Scan for the cell matching the given text and deliver its [x, y] coordinate at center. 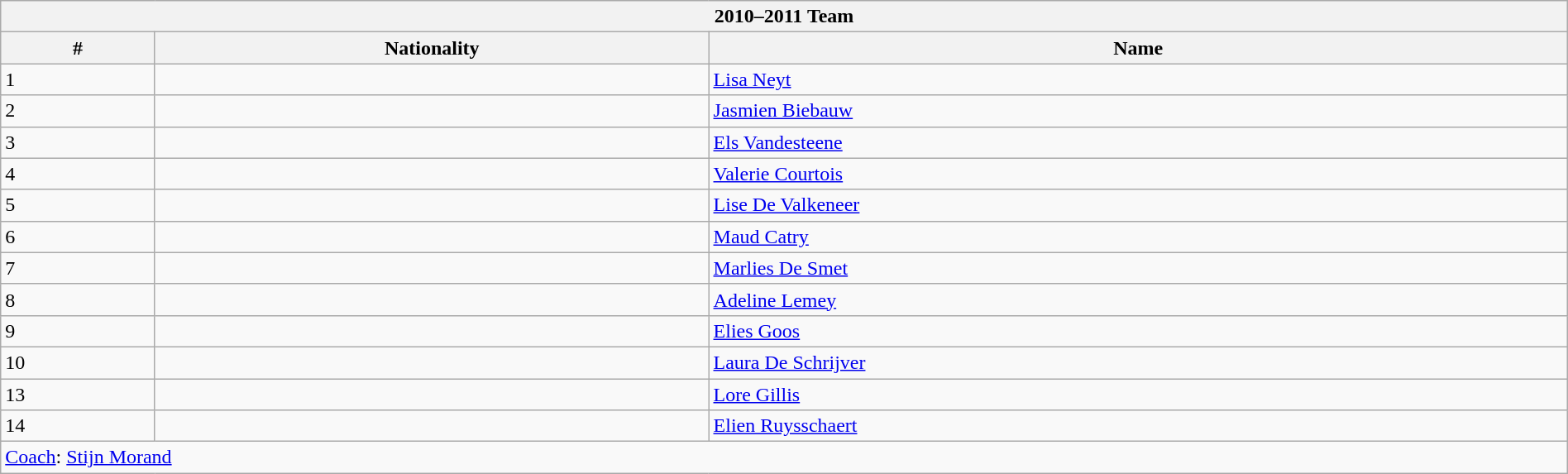
Laura De Schrijver [1138, 362]
8 [78, 299]
5 [78, 205]
Elies Goos [1138, 331]
Lore Gillis [1138, 395]
14 [78, 426]
Maud Catry [1138, 237]
7 [78, 268]
Lise De Valkeneer [1138, 205]
1 [78, 79]
Name [1138, 48]
Els Vandesteene [1138, 142]
13 [78, 395]
Marlies De Smet [1138, 268]
9 [78, 331]
Lisa Neyt [1138, 79]
2 [78, 111]
Valerie Courtois [1138, 174]
10 [78, 362]
2010–2011 Team [784, 17]
Jasmien Biebauw [1138, 111]
Elien Ruysschaert [1138, 426]
Nationality [432, 48]
# [78, 48]
Coach: Stijn Morand [784, 457]
6 [78, 237]
4 [78, 174]
Adeline Lemey [1138, 299]
3 [78, 142]
